Return the (x, y) coordinate for the center point of the cell that contains the specified text.  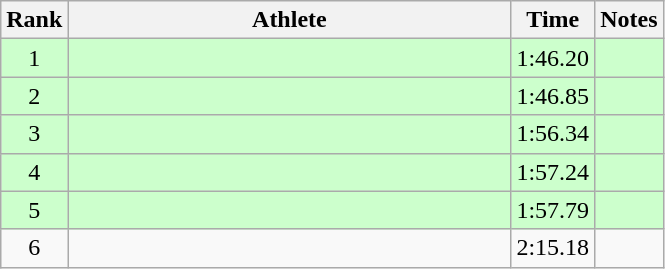
6 (34, 248)
Athlete (290, 20)
4 (34, 172)
Time (553, 20)
2:15.18 (553, 248)
1:46.20 (553, 58)
1:57.24 (553, 172)
Rank (34, 20)
2 (34, 96)
1 (34, 58)
1:57.79 (553, 210)
Notes (629, 20)
5 (34, 210)
3 (34, 134)
1:46.85 (553, 96)
1:56.34 (553, 134)
